Extract the (X, Y) coordinate from the center of the cell holding the provided text.  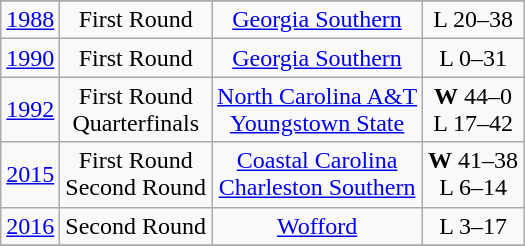
First RoundQuarterfinals (136, 110)
L 0–31 (474, 58)
W 41–38L 6–14 (474, 174)
2016 (30, 226)
L 20–38 (474, 20)
1990 (30, 58)
1992 (30, 110)
2015 (30, 174)
North Carolina A&TYoungstown State (318, 110)
1988 (30, 20)
First RoundSecond Round (136, 174)
W 44–0L 17–42 (474, 110)
L 3–17 (474, 226)
Second Round (136, 226)
Coastal CarolinaCharleston Southern (318, 174)
Wofford (318, 226)
